Identify which cell holds the provided text, then report its (x, y) central coordinate. 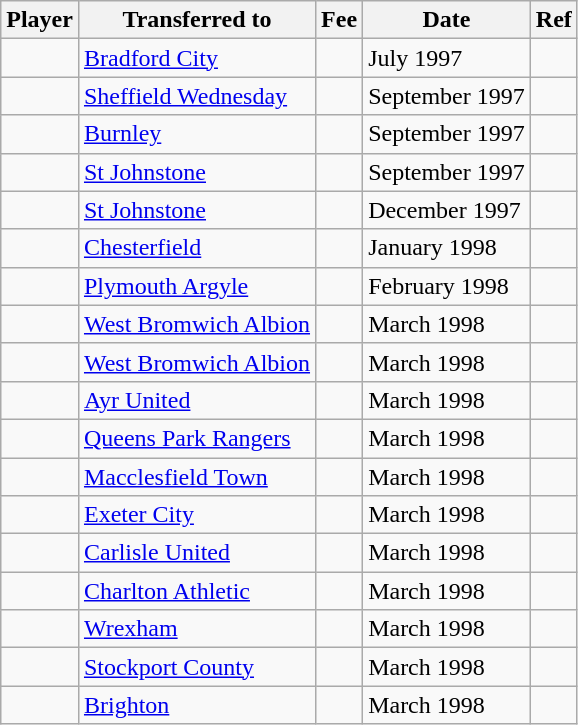
Sheffield Wednesday (196, 96)
Stockport County (196, 667)
January 1998 (447, 248)
Wrexham (196, 629)
Ayr United (196, 400)
Bradford City (196, 58)
Ref (554, 20)
February 1998 (447, 286)
Chesterfield (196, 248)
Charlton Athletic (196, 591)
Exeter City (196, 515)
Fee (340, 20)
December 1997 (447, 210)
Transferred to (196, 20)
July 1997 (447, 58)
Queens Park Rangers (196, 438)
Date (447, 20)
Player (40, 20)
Carlisle United (196, 553)
Burnley (196, 134)
Plymouth Argyle (196, 286)
Macclesfield Town (196, 477)
Brighton (196, 705)
